For the text-containing cell, return its midpoint in [X, Y] coordinate format. 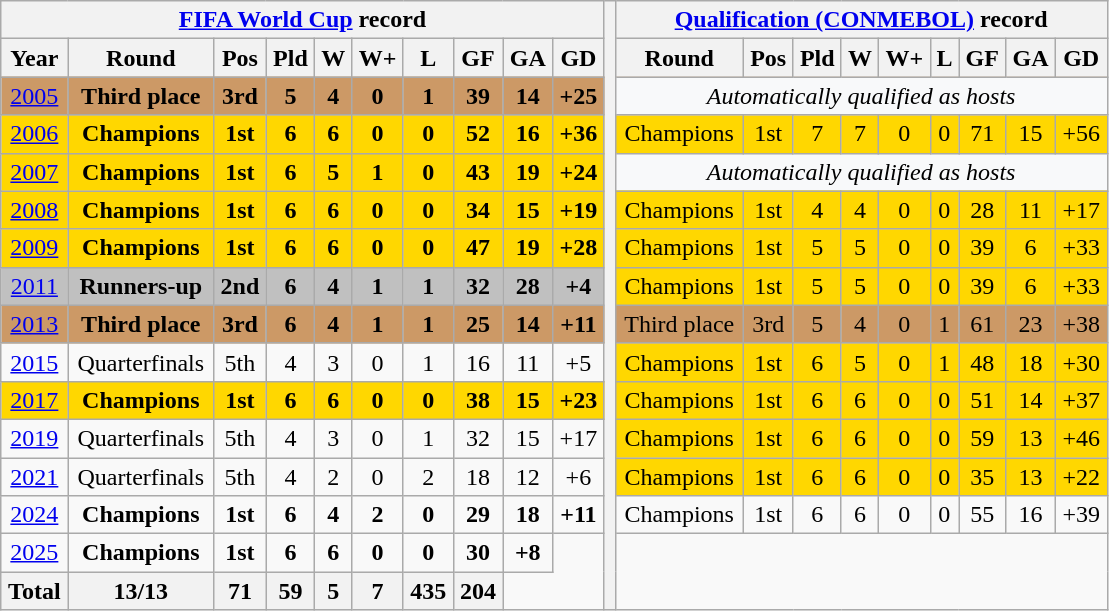
38 [478, 400]
35 [982, 477]
2007 [34, 172]
52 [478, 134]
47 [478, 248]
29 [478, 515]
30 [478, 553]
+39 [1081, 515]
12 [528, 477]
25 [478, 324]
+37 [1081, 400]
34 [478, 210]
+6 [579, 477]
+28 [579, 248]
+36 [579, 134]
+19 [579, 210]
2019 [34, 438]
61 [982, 324]
+25 [579, 96]
51 [982, 400]
2005 [34, 96]
2017 [34, 400]
+22 [1081, 477]
2008 [34, 210]
+8 [528, 553]
+23 [579, 400]
+56 [1081, 134]
FIFA World Cup record [302, 20]
13/13 [141, 591]
2015 [34, 362]
2nd [240, 286]
Runners-up [141, 286]
2009 [34, 248]
55 [982, 515]
+38 [1081, 324]
+5 [579, 362]
2006 [34, 134]
2013 [34, 324]
2021 [34, 477]
2024 [34, 515]
48 [982, 362]
+24 [579, 172]
Year [34, 58]
Total [34, 591]
43 [478, 172]
Qualification (CONMEBOL) record [861, 20]
204 [478, 591]
+4 [579, 286]
435 [428, 591]
23 [1031, 324]
+46 [1081, 438]
+30 [1081, 362]
2011 [34, 286]
2025 [34, 553]
